Scan for the cell matching the given text and deliver its [X, Y] coordinate at center. 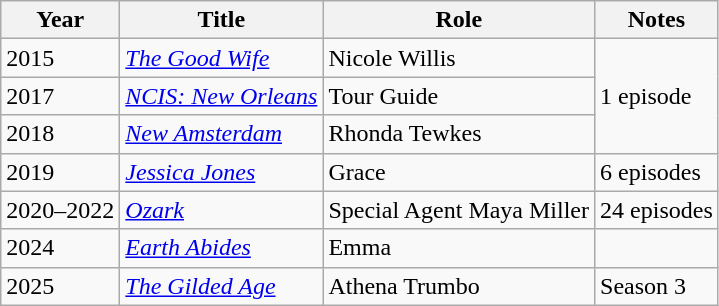
Jessica Jones [222, 172]
Role [459, 20]
Notes [657, 20]
New Amsterdam [222, 134]
Grace [459, 172]
2020–2022 [60, 210]
The Good Wife [222, 58]
Season 3 [657, 286]
NCIS: New Orleans [222, 96]
2024 [60, 248]
Earth Abides [222, 248]
2015 [60, 58]
Special Agent Maya Miller [459, 210]
2025 [60, 286]
Year [60, 20]
2019 [60, 172]
Nicole Willis [459, 58]
2017 [60, 96]
Ozark [222, 210]
1 episode [657, 96]
Emma [459, 248]
2018 [60, 134]
Title [222, 20]
Athena Trumbo [459, 286]
Rhonda Tewkes [459, 134]
24 episodes [657, 210]
The Gilded Age [222, 286]
6 episodes [657, 172]
Tour Guide [459, 96]
